Return [x, y] of the center of cell containing provided text 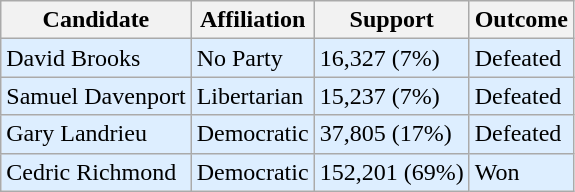
16,327 (7%) [392, 58]
David Brooks [96, 58]
Gary Landrieu [96, 134]
Libertarian [252, 96]
Samuel Davenport [96, 96]
Candidate [96, 20]
Support [392, 20]
15,237 (7%) [392, 96]
Won [521, 172]
Outcome [521, 20]
152,201 (69%) [392, 172]
37,805 (17%) [392, 134]
Cedric Richmond [96, 172]
No Party [252, 58]
Affiliation [252, 20]
